Pinpoint the cell where the given text exists, returning its (x, y) midpoint coordinate. 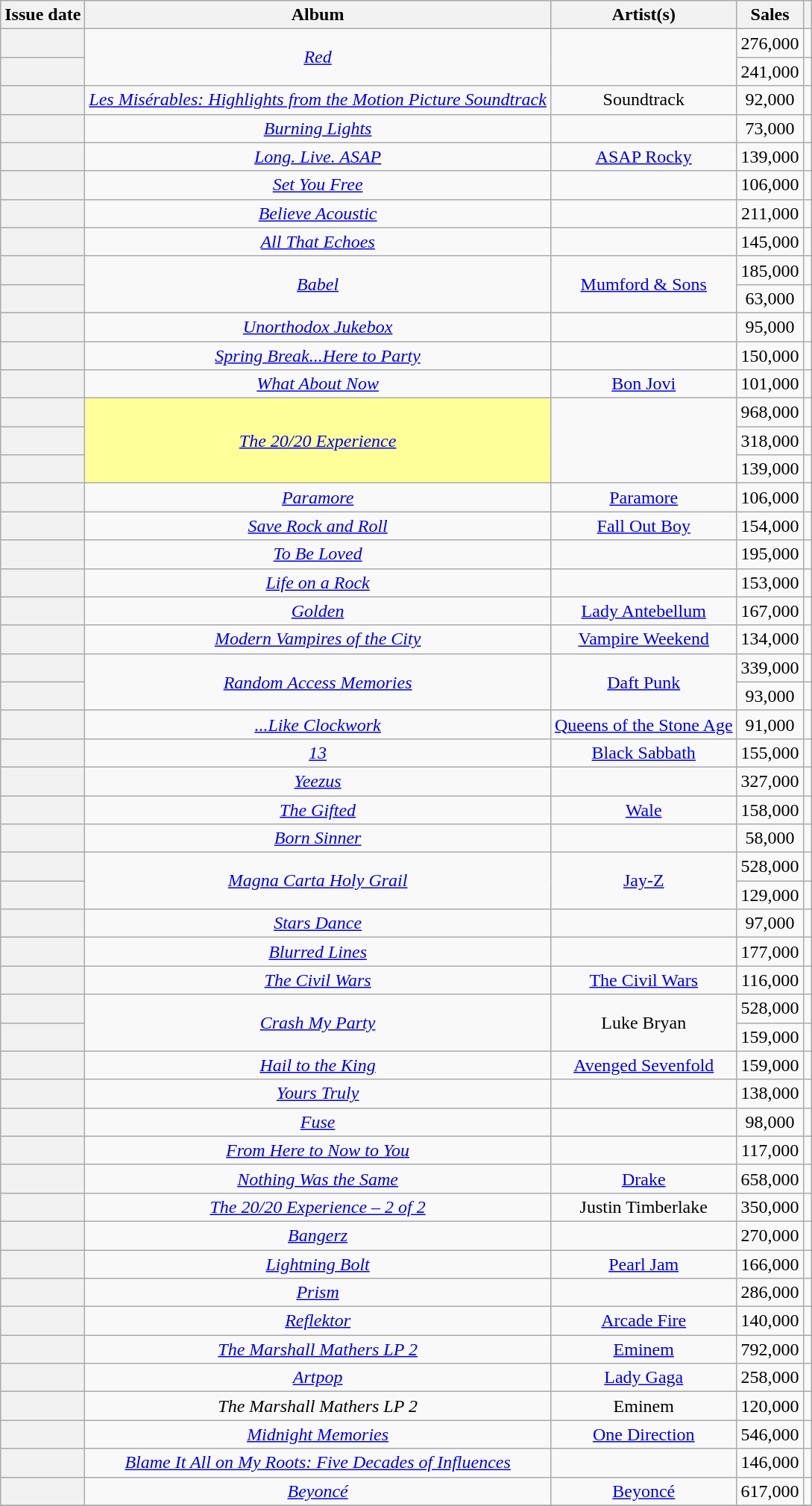
134,000 (769, 639)
658,000 (769, 1179)
Vampire Weekend (643, 639)
968,000 (769, 412)
Red (318, 57)
Jay-Z (643, 881)
153,000 (769, 583)
95,000 (769, 327)
327,000 (769, 781)
Lady Gaga (643, 1378)
Sales (769, 15)
The 20/20 Experience – 2 of 2 (318, 1207)
All That Echoes (318, 242)
318,000 (769, 441)
Drake (643, 1179)
Justin Timberlake (643, 1207)
177,000 (769, 952)
258,000 (769, 1378)
Set You Free (318, 185)
155,000 (769, 753)
From Here to Now to You (318, 1150)
Blame It All on My Roots: Five Decades of Influences (318, 1463)
Arcade Fire (643, 1321)
Believe Acoustic (318, 213)
Midnight Memories (318, 1434)
Spring Break...Here to Party (318, 356)
Luke Bryan (643, 1023)
Yours Truly (318, 1094)
350,000 (769, 1207)
195,000 (769, 554)
Life on a Rock (318, 583)
Fuse (318, 1122)
792,000 (769, 1349)
Album (318, 15)
146,000 (769, 1463)
211,000 (769, 213)
Crash My Party (318, 1023)
Hail to the King (318, 1065)
Modern Vampires of the City (318, 639)
Lightning Bolt (318, 1264)
Pearl Jam (643, 1264)
What About Now (318, 384)
270,000 (769, 1235)
...Like Clockwork (318, 724)
276,000 (769, 43)
185,000 (769, 270)
Magna Carta Holy Grail (318, 881)
Bon Jovi (643, 384)
63,000 (769, 298)
Les Misérables: Highlights from the Motion Picture Soundtrack (318, 100)
ASAP Rocky (643, 157)
Burning Lights (318, 128)
Queens of the Stone Age (643, 724)
91,000 (769, 724)
140,000 (769, 1321)
Fall Out Boy (643, 526)
166,000 (769, 1264)
116,000 (769, 980)
129,000 (769, 895)
Long. Live. ASAP (318, 157)
Daft Punk (643, 682)
Lady Antebellum (643, 611)
Golden (318, 611)
13 (318, 753)
138,000 (769, 1094)
The 20/20 Experience (318, 441)
Blurred Lines (318, 952)
Artist(s) (643, 15)
286,000 (769, 1293)
58,000 (769, 838)
Save Rock and Roll (318, 526)
Prism (318, 1293)
Reflektor (318, 1321)
Wale (643, 809)
Bangerz (318, 1235)
Babel (318, 284)
Artpop (318, 1378)
92,000 (769, 100)
145,000 (769, 242)
73,000 (769, 128)
617,000 (769, 1491)
101,000 (769, 384)
The Gifted (318, 809)
Avenged Sevenfold (643, 1065)
339,000 (769, 668)
To Be Loved (318, 554)
Nothing Was the Same (318, 1179)
97,000 (769, 923)
One Direction (643, 1434)
98,000 (769, 1122)
Issue date (43, 15)
241,000 (769, 72)
93,000 (769, 696)
150,000 (769, 356)
Yeezus (318, 781)
Mumford & Sons (643, 284)
Black Sabbath (643, 753)
Soundtrack (643, 100)
117,000 (769, 1150)
Random Access Memories (318, 682)
154,000 (769, 526)
Stars Dance (318, 923)
167,000 (769, 611)
546,000 (769, 1434)
120,000 (769, 1406)
Unorthodox Jukebox (318, 327)
158,000 (769, 809)
Born Sinner (318, 838)
